Detect which cell encompasses the target text, then output its (x, y) center coordinate. 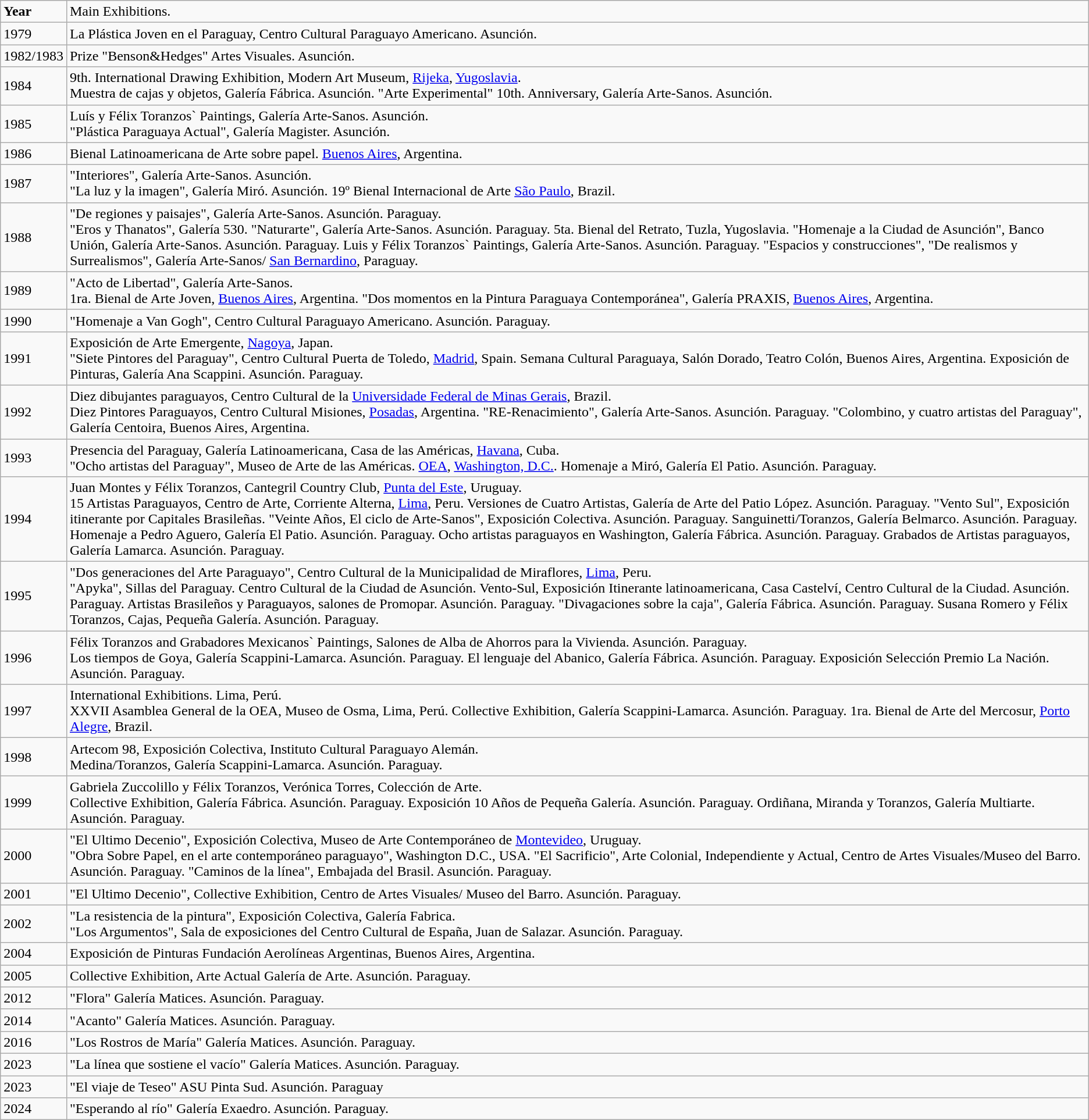
Bienal Latinoamericana de Arte sobre papel. Buenos Aires, Argentina. (577, 154)
1988 (34, 237)
"Flora" Galería Matices. Asunción. Paraguay. (577, 998)
1979 (34, 34)
Main Exhibitions. (577, 12)
"Acanto" Galería Matices. Asunción. Paraguay. (577, 1020)
2001 (34, 894)
2014 (34, 1020)
1992 (34, 412)
2002 (34, 923)
1993 (34, 457)
1990 (34, 320)
1994 (34, 519)
1998 (34, 757)
La Plástica Joven en el Paraguay, Centro Cultural Paraguayo Americano. Asunción. (577, 34)
Collective Exhibition, Arte Actual Galería de Arte. Asunción. Paraguay. (577, 976)
1995 (34, 597)
2016 (34, 1042)
1984 (34, 86)
1982/1983 (34, 56)
1999 (34, 802)
1986 (34, 154)
Artecom 98, Exposición Colectiva, Instituto Cultural Paraguayo Alemán.Medina/Toranzos, Galería Scappini-Lamarca. Asunción. Paraguay. (577, 757)
1987 (34, 184)
"Interiores", Galería Arte-Sanos. Asunción."La luz y la imagen", Galería Miró. Asunción. 19º Bienal Internacional de Arte São Paulo, Brazil. (577, 184)
2024 (34, 1109)
2012 (34, 998)
1997 (34, 711)
Prize "Benson&Hedges" Artes Visuales. Asunción. (577, 56)
1989 (34, 291)
2000 (34, 856)
2005 (34, 976)
"La línea que sostiene el vacío" Galería Matices. Asunción. Paraguay. (577, 1064)
1985 (34, 123)
Exposición de Pinturas Fundación Aerolíneas Argentinas, Buenos Aires, Argentina. (577, 954)
"Homenaje a Van Gogh", Centro Cultural Paraguayo Americano. Asunción. Paraguay. (577, 320)
"Los Rostros de María" Galería Matices. Asunción. Paraguay. (577, 1042)
1996 (34, 658)
Year (34, 12)
"El Ultimo Decenio", Collective Exhibition, Centro de Artes Visuales/ Museo del Barro. Asunción. Paraguay. (577, 894)
"Esperando al río" Galería Exaedro. Asunción. Paraguay. (577, 1109)
Luís y Félix Toranzos` Paintings, Galería Arte-Sanos. Asunción."Plástica Paraguaya Actual", Galería Magister. Asunción. (577, 123)
2004 (34, 954)
1991 (34, 358)
"El viaje de Teseo" ASU Pinta Sud. Asunción. Paraguay (577, 1087)
